Search for the cell housing the specified text and yield its (x, y) center coordinate. 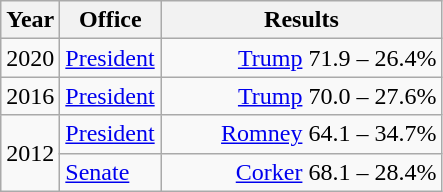
Corker 68.1 – 28.4% (302, 172)
Trump 70.0 – 27.6% (302, 96)
Senate (110, 172)
2020 (30, 58)
Year (30, 20)
Office (110, 20)
Trump 71.9 – 26.4% (302, 58)
Romney 64.1 – 34.7% (302, 134)
Results (302, 20)
2016 (30, 96)
2012 (30, 153)
